For the text-containing cell, return its midpoint in [X, Y] coordinate format. 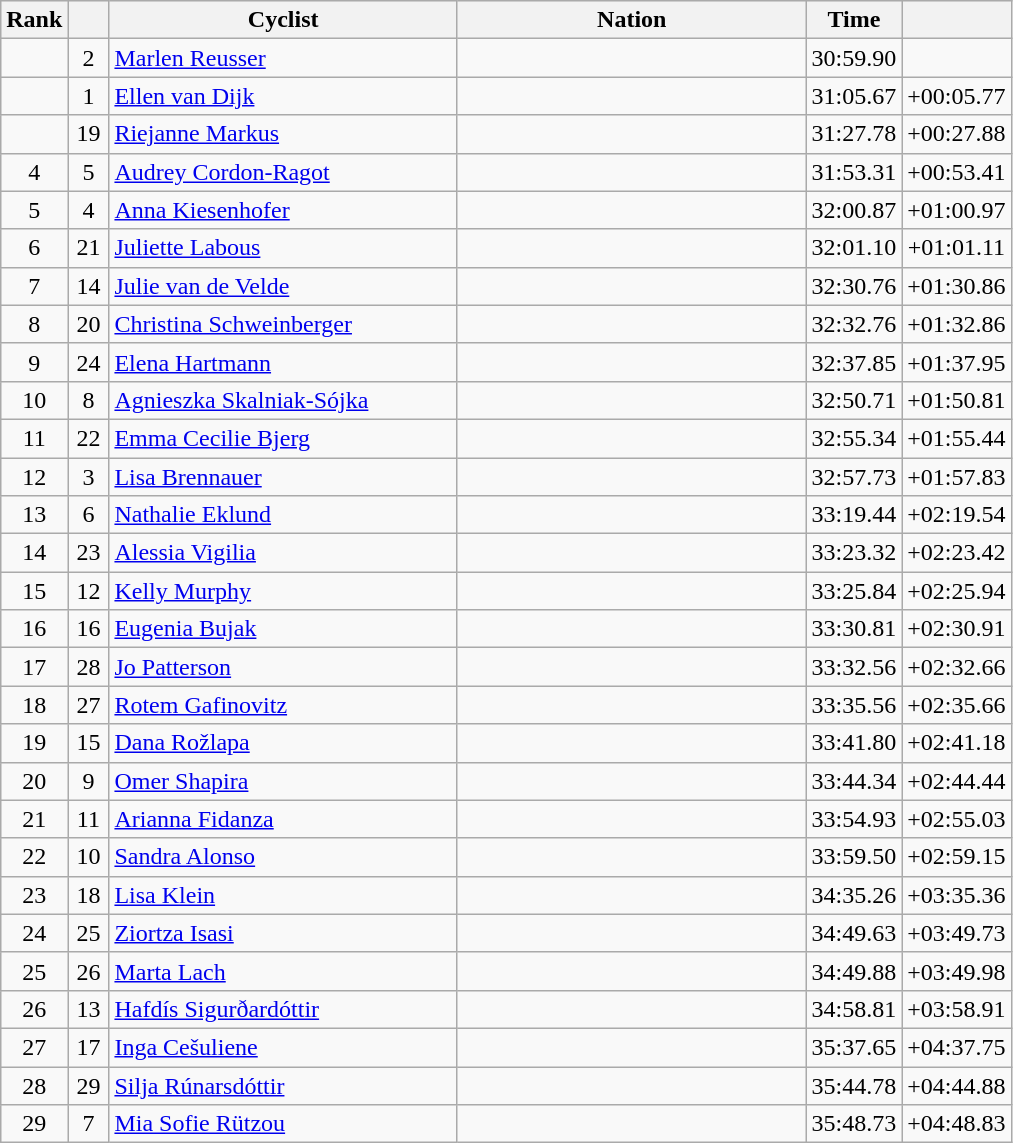
+00:05.77 [956, 96]
33:30.81 [854, 629]
+03:58.91 [956, 1009]
Lisa Brennauer [284, 477]
35:44.78 [854, 1085]
35:37.65 [854, 1047]
33:59.50 [854, 857]
2 [88, 58]
+01:30.86 [956, 286]
Elena Hartmann [284, 362]
Hafdís Sigurðardóttir [284, 1009]
Nathalie Eklund [284, 515]
Ellen van Dijk [284, 96]
Christina Schweinberger [284, 324]
Rotem Gafinovitz [284, 705]
+02:35.66 [956, 705]
Anna Kiesenhofer [284, 210]
32:55.34 [854, 438]
Eugenia Bujak [284, 629]
31:27.78 [854, 134]
+01:50.81 [956, 400]
+01:32.86 [956, 324]
32:01.10 [854, 248]
Silja Rúnarsdóttir [284, 1085]
Mia Sofie Rützou [284, 1124]
31:53.31 [854, 172]
33:54.93 [854, 819]
32:00.87 [854, 210]
Alessia Vigilia [284, 553]
Kelly Murphy [284, 591]
+01:57.83 [956, 477]
+02:44.44 [956, 781]
30:59.90 [854, 58]
+02:55.03 [956, 819]
+03:49.73 [956, 933]
33:44.34 [854, 781]
32:32.76 [854, 324]
+04:44.88 [956, 1085]
+00:27.88 [956, 134]
34:49.63 [854, 933]
+02:25.94 [956, 591]
+01:01.11 [956, 248]
Nation [632, 20]
32:30.76 [854, 286]
Omer Shapira [284, 781]
+02:23.42 [956, 553]
32:57.73 [854, 477]
+00:53.41 [956, 172]
Jo Patterson [284, 667]
33:32.56 [854, 667]
Riejanne Markus [284, 134]
+01:37.95 [956, 362]
Dana Rožlapa [284, 743]
Agnieszka Skalniak-Sójka [284, 400]
Rank [34, 20]
+03:49.98 [956, 971]
Time [854, 20]
34:58.81 [854, 1009]
+02:30.91 [956, 629]
33:19.44 [854, 515]
Lisa Klein [284, 895]
+02:41.18 [956, 743]
35:48.73 [854, 1124]
3 [88, 477]
32:37.85 [854, 362]
+04:48.83 [956, 1124]
Audrey Cordon-Ragot [284, 172]
Emma Cecilie Bjerg [284, 438]
Marta Lach [284, 971]
+04:37.75 [956, 1047]
Cyclist [284, 20]
Julie van de Velde [284, 286]
33:41.80 [854, 743]
31:05.67 [854, 96]
Juliette Labous [284, 248]
+02:32.66 [956, 667]
33:25.84 [854, 591]
34:49.88 [854, 971]
+01:55.44 [956, 438]
Ziortza Isasi [284, 933]
1 [88, 96]
32:50.71 [854, 400]
+02:59.15 [956, 857]
Marlen Reusser [284, 58]
34:35.26 [854, 895]
+03:35.36 [956, 895]
Sandra Alonso [284, 857]
33:23.32 [854, 553]
33:35.56 [854, 705]
Arianna Fidanza [284, 819]
+02:19.54 [956, 515]
+01:00.97 [956, 210]
Inga Cešuliene [284, 1047]
